Scan for the cell matching the given text and deliver its (X, Y) coordinate at center. 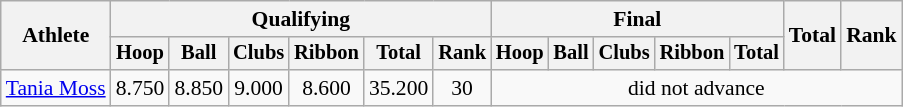
8.600 (326, 88)
did not advance (696, 88)
30 (462, 88)
Athlete (56, 36)
Tania Moss (56, 88)
Final (638, 19)
8.850 (198, 88)
Qualifying (301, 19)
35.200 (398, 88)
9.000 (258, 88)
8.750 (140, 88)
